Identify which cell holds the provided text, then report its [X, Y] central coordinate. 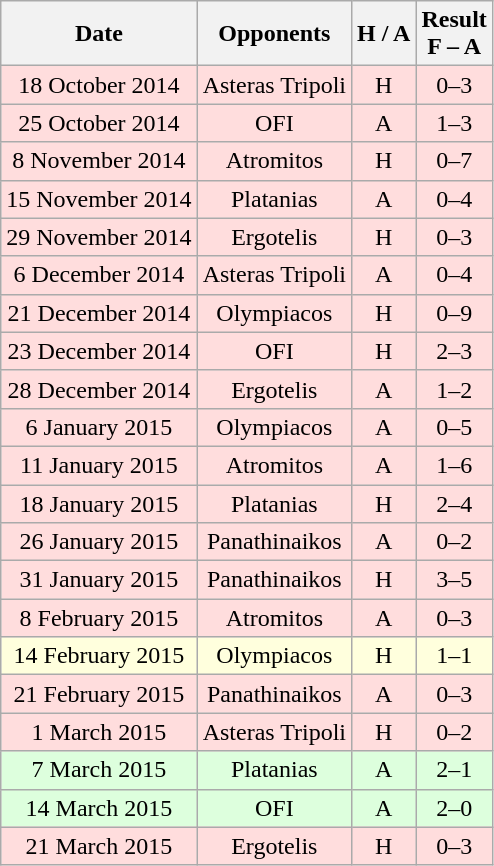
8 February 2015 [99, 618]
2–4 [454, 503]
8 November 2014 [99, 161]
31 January 2015 [99, 580]
2–1 [454, 770]
H / A [384, 34]
1–1 [454, 656]
15 November 2014 [99, 199]
1 March 2015 [99, 732]
ResultF – A [454, 34]
2–0 [454, 808]
21 February 2015 [99, 694]
23 December 2014 [99, 351]
1–6 [454, 465]
11 January 2015 [99, 465]
0–5 [454, 427]
26 January 2015 [99, 542]
Opponents [274, 34]
2–3 [454, 351]
28 December 2014 [99, 389]
25 October 2014 [99, 123]
Date [99, 34]
14 March 2015 [99, 808]
1–3 [454, 123]
1–2 [454, 389]
18 October 2014 [99, 85]
3–5 [454, 580]
7 March 2015 [99, 770]
6 December 2014 [99, 275]
18 January 2015 [99, 503]
21 March 2015 [99, 846]
6 January 2015 [99, 427]
14 February 2015 [99, 656]
0–7 [454, 161]
29 November 2014 [99, 237]
0–9 [454, 313]
21 December 2014 [99, 313]
